Identify which cell holds the provided text, then report its (x, y) central coordinate. 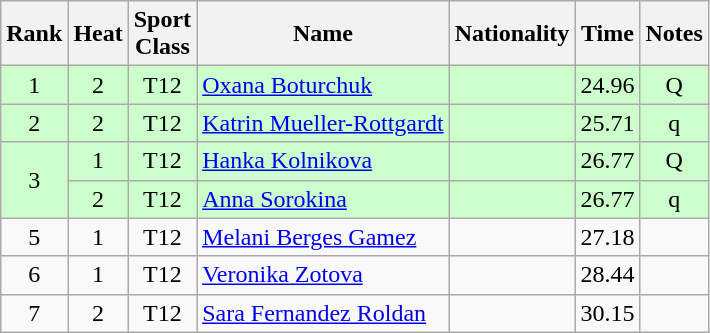
Heat (98, 34)
5 (34, 237)
24.96 (608, 85)
Melani Berges Gamez (324, 237)
25.71 (608, 123)
Katrin Mueller-Rottgardt (324, 123)
28.44 (608, 275)
Time (608, 34)
Rank (34, 34)
Nationality (512, 34)
Notes (674, 34)
SportClass (162, 34)
Hanka Kolnikova (324, 161)
7 (34, 313)
Sara Fernandez Roldan (324, 313)
Name (324, 34)
30.15 (608, 313)
3 (34, 180)
Veronika Zotova (324, 275)
27.18 (608, 237)
Oxana Boturchuk (324, 85)
Anna Sorokina (324, 199)
6 (34, 275)
